Search for the cell housing the specified text and yield its (X, Y) center coordinate. 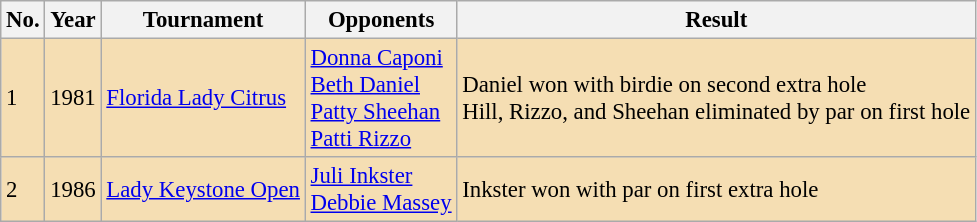
Opponents (381, 20)
No. (23, 20)
1986 (73, 190)
Juli Inkster Debbie Massey (381, 190)
Daniel won with birdie on second extra holeHill, Rizzo, and Sheehan eliminated by par on first hole (716, 98)
Donna Caponi Beth Daniel Patty Sheehan Patti Rizzo (381, 98)
1981 (73, 98)
Tournament (203, 20)
Year (73, 20)
1 (23, 98)
2 (23, 190)
Florida Lady Citrus (203, 98)
Inkster won with par on first extra hole (716, 190)
Lady Keystone Open (203, 190)
Result (716, 20)
